Determine the [x, y] coordinate at the center of the cell enclosing the given text.  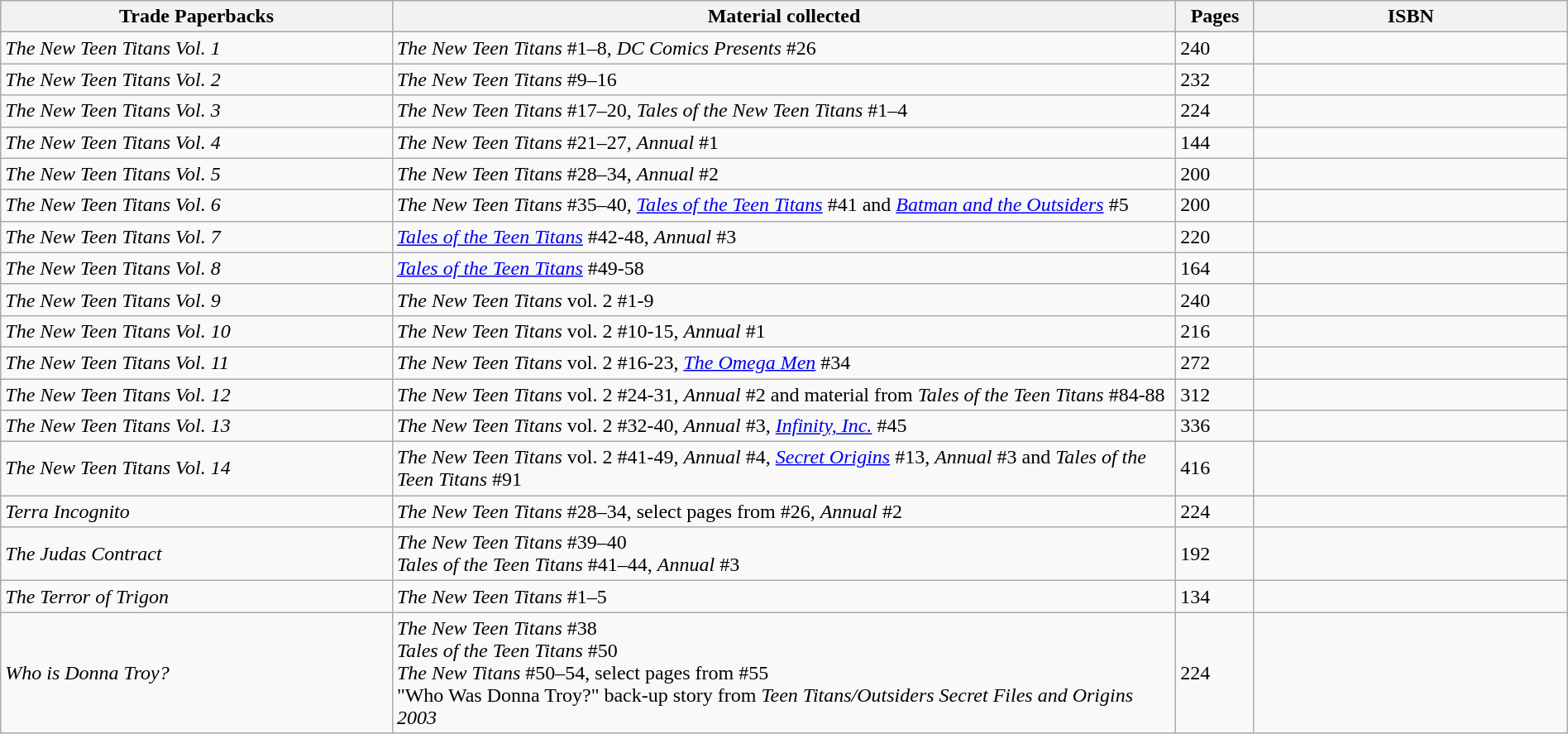
Material collected [784, 17]
The New Teen Titans Vol. 12 [197, 395]
The New Teen Titans vol. 2 #41-49, Annual #4, Secret Origins #13, Annual #3 and Tales of the Teen Titans #91 [784, 468]
312 [1216, 395]
The New Teen Titans #21–27, Annual #1 [784, 142]
The New Teen Titans #39–40Tales of the Teen Titans #41–44, Annual #3 [784, 554]
The New Teen Titans vol. 2 #10-15, Annual #1 [784, 331]
164 [1216, 268]
The New Teen Titans Vol. 1 [197, 48]
The New Teen Titans vol. 2 #16-23, The Omega Men #34 [784, 362]
Terra Incognito [197, 511]
144 [1216, 142]
The New Teen Titans vol. 2 #24-31, Annual #2 and material from Tales of the Teen Titans #84-88 [784, 395]
216 [1216, 331]
336 [1216, 426]
Tales of the Teen Titans #42-48, Annual #3 [784, 237]
The New Teen Titans Vol. 10 [197, 331]
The New Teen Titans Vol. 7 [197, 237]
The New Teen Titans Vol. 9 [197, 300]
Pages [1216, 17]
The New Teen Titans Vol. 5 [197, 174]
192 [1216, 554]
The New Teen Titans #1–5 [784, 597]
232 [1216, 79]
Tales of the Teen Titans #49-58 [784, 268]
The New Teen Titans #28–34, select pages from #26, Annual #2 [784, 511]
The Judas Contract [197, 554]
272 [1216, 362]
The New Teen Titans Vol. 3 [197, 111]
The New Teen Titans vol. 2 #1-9 [784, 300]
The New Teen Titans vol. 2 #32-40, Annual #3, Infinity, Inc. #45 [784, 426]
416 [1216, 468]
The New Teen Titans Vol. 13 [197, 426]
The New Teen Titans Vol. 6 [197, 205]
The New Teen Titans #1–8, DC Comics Presents #26 [784, 48]
The New Teen Titans Vol. 14 [197, 468]
The New Teen Titans #35–40, Tales of the Teen Titans #41 and Batman and the Outsiders #5 [784, 205]
Who is Donna Troy? [197, 673]
The New Teen Titans Vol. 8 [197, 268]
The New Teen Titans Vol. 11 [197, 362]
134 [1216, 597]
The New Teen Titans #28–34, Annual #2 [784, 174]
The New Teen Titans Vol. 4 [197, 142]
The New Teen Titans #17–20, Tales of the New Teen Titans #1–4 [784, 111]
220 [1216, 237]
The New Teen Titans Vol. 2 [197, 79]
The New Teen Titans #9–16 [784, 79]
The Terror of Trigon [197, 597]
ISBN [1411, 17]
Trade Paperbacks [197, 17]
